Pinpoint the cell where the given text exists, returning its [x, y] midpoint coordinate. 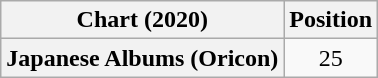
Chart (2020) [142, 20]
25 [331, 58]
Japanese Albums (Oricon) [142, 58]
Position [331, 20]
